From the cell containing the given text, extract its center point as (x, y) coordinate. 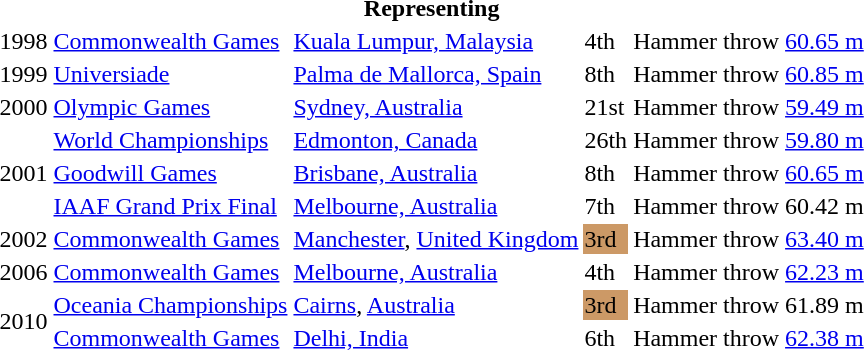
Cairns, Australia (436, 305)
Kuala Lumpur, Malaysia (436, 41)
21st (606, 107)
26th (606, 140)
Brisbane, Australia (436, 173)
7th (606, 206)
Olympic Games (170, 107)
Palma de Mallorca, Spain (436, 74)
World Championships (170, 140)
IAAF Grand Prix Final (170, 206)
Oceania Championships (170, 305)
Edmonton, Canada (436, 140)
Manchester, United Kingdom (436, 239)
Goodwill Games (170, 173)
Sydney, Australia (436, 107)
Universiade (170, 74)
